Capture the cell that displays the provided text and extract its (X, Y) central coordinate. 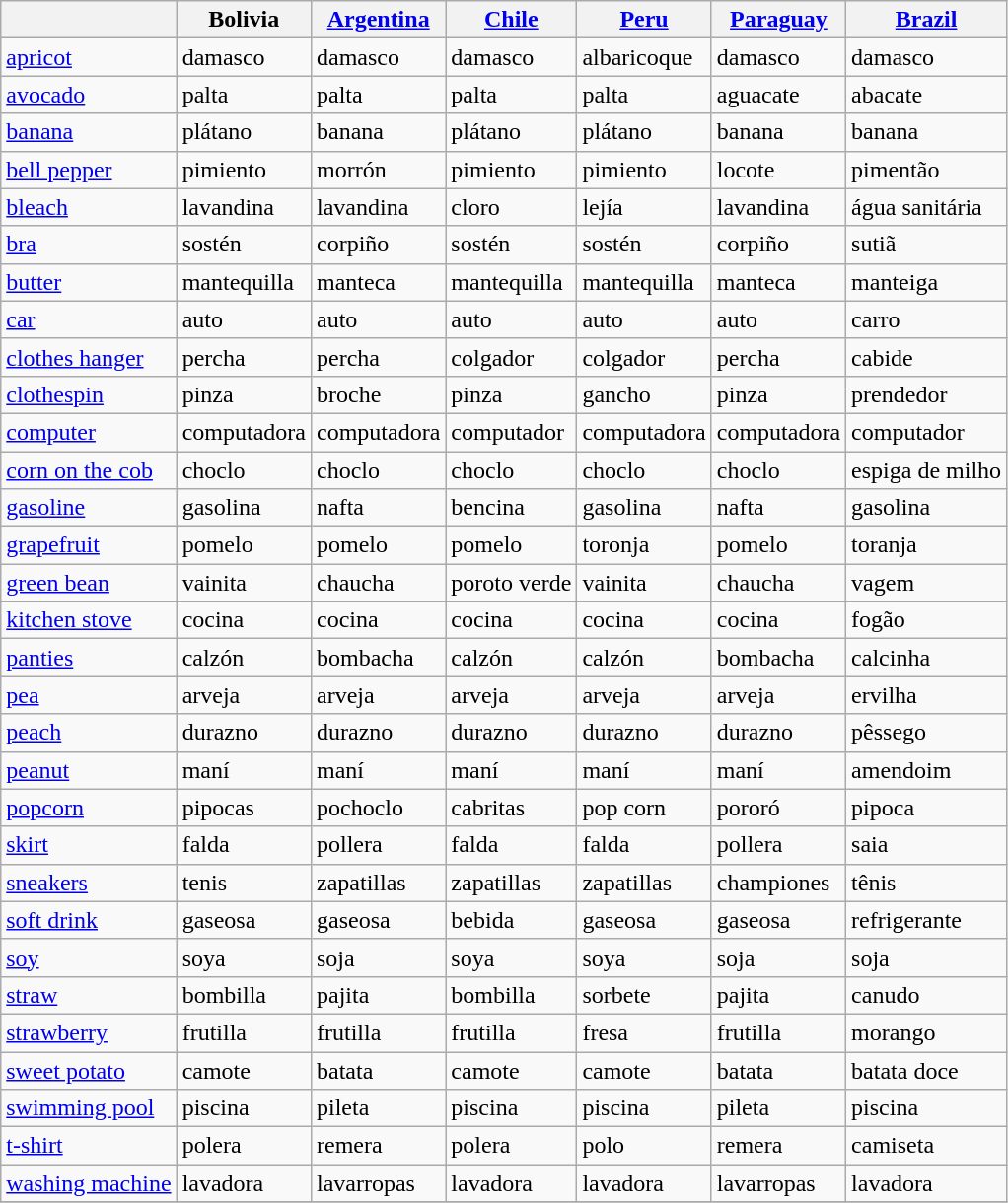
Peru (644, 20)
toranja (927, 545)
cabritas (511, 808)
sneakers (89, 883)
sweet potato (89, 1070)
cloro (511, 207)
lejía (644, 207)
peach (89, 733)
camiseta (927, 1146)
computer (89, 432)
Argentina (378, 20)
butter (89, 282)
Chile (511, 20)
swimming pool (89, 1108)
canudo (927, 995)
calcinha (927, 658)
t-shirt (89, 1146)
toronja (644, 545)
albaricoque (644, 57)
bra (89, 245)
peanut (89, 770)
fogão (927, 620)
pea (89, 695)
pochoclo (378, 808)
amendoim (927, 770)
car (89, 319)
soy (89, 957)
cabide (927, 357)
gasoline (89, 508)
bleach (89, 207)
abacate (927, 95)
locote (778, 170)
pipocas (244, 808)
gancho (644, 394)
morango (927, 1032)
clothespin (89, 394)
soft drink (89, 920)
avocado (89, 95)
pimentão (927, 170)
pop corn (644, 808)
saia (927, 845)
broche (378, 394)
pêssego (927, 733)
carro (927, 319)
vagem (927, 583)
água sanitária (927, 207)
Bolivia (244, 20)
kitchen stove (89, 620)
washing machine (89, 1183)
championes (778, 883)
tenis (244, 883)
panties (89, 658)
sutiã (927, 245)
fresa (644, 1032)
morrón (378, 170)
bell pepper (89, 170)
prendedor (927, 394)
skirt (89, 845)
clothes hanger (89, 357)
espiga de milho (927, 470)
grapefruit (89, 545)
polo (644, 1146)
tênis (927, 883)
pororó (778, 808)
Brazil (927, 20)
Paraguay (778, 20)
batata doce (927, 1070)
poroto verde (511, 583)
straw (89, 995)
apricot (89, 57)
corn on the cob (89, 470)
popcorn (89, 808)
aguacate (778, 95)
green bean (89, 583)
refrigerante (927, 920)
manteiga (927, 282)
strawberry (89, 1032)
ervilha (927, 695)
pipoca (927, 808)
bencina (511, 508)
sorbete (644, 995)
bebida (511, 920)
